Provide the [X, Y] coordinate of the cell's center where the given text is located.  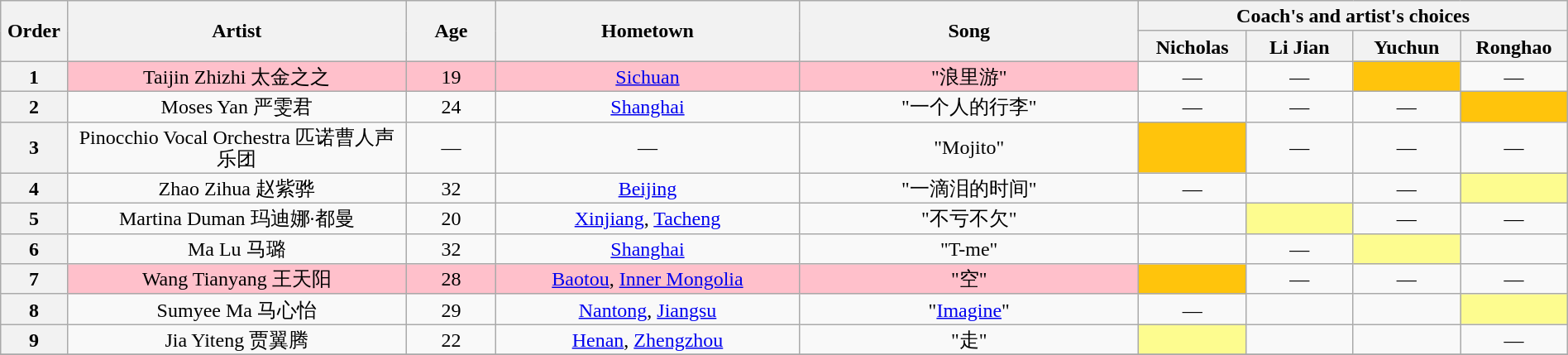
5 [34, 218]
Xinjiang, Tacheng [647, 218]
9 [34, 339]
Nantong, Jiangsu [647, 309]
Beijing [647, 189]
6 [34, 248]
"不亏不欠" [969, 218]
19 [451, 76]
28 [451, 280]
8 [34, 309]
"Mojito" [969, 147]
22 [451, 339]
7 [34, 280]
Song [969, 31]
Ma Lu 马璐 [237, 248]
Sumyee Ma 马心怡 [237, 309]
"空" [969, 280]
Nicholas [1193, 46]
Order [34, 31]
1 [34, 76]
4 [34, 189]
20 [451, 218]
Coach's and artist's choices [1353, 17]
Moses Yan 严雯君 [237, 106]
Age [451, 31]
Henan, Zhengzhou [647, 339]
Jia Yiteng 贾翼腾 [237, 339]
29 [451, 309]
Hometown [647, 31]
Sichuan [647, 76]
24 [451, 106]
Artist [237, 31]
Zhao Zihua 赵紫骅 [237, 189]
"走" [969, 339]
2 [34, 106]
"T-me" [969, 248]
3 [34, 147]
"一个人的行李" [969, 106]
Yuchun [1407, 46]
Pinocchio Vocal Orchestra 匹诺曹人声乐团 [237, 147]
Martina Duman 玛迪娜·都曼 [237, 218]
"浪里游" [969, 76]
Taijin Zhizhi 太金之之 [237, 76]
Ronghao [1514, 46]
"Imagine" [969, 309]
Baotou, Inner Mongolia [647, 280]
"一滴泪的时间" [969, 189]
Li Jian [1299, 46]
Wang Tianyang 王天阳 [237, 280]
